Return [x, y] of the center of cell containing provided text 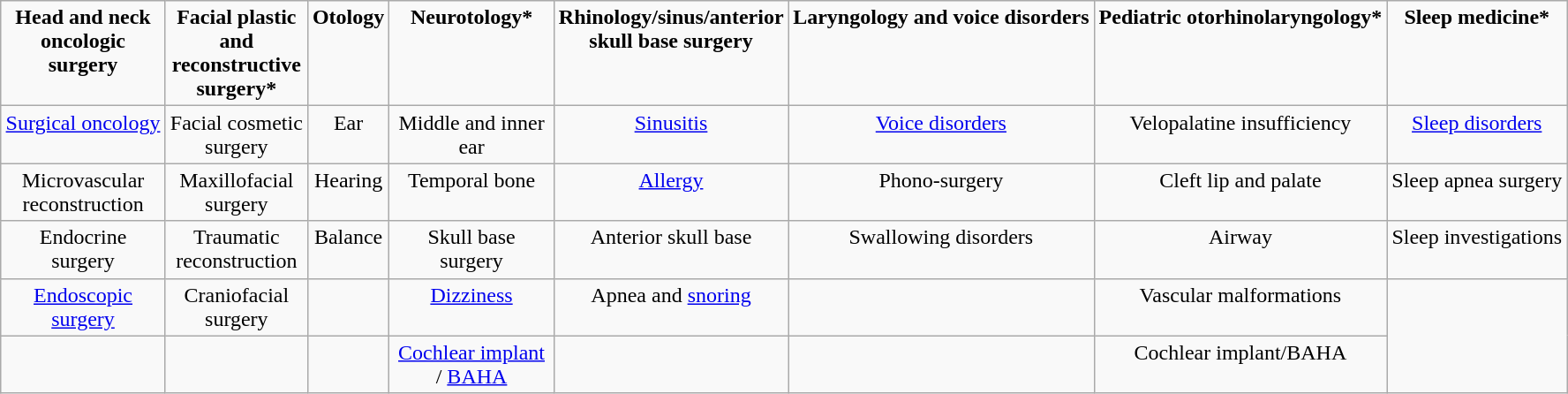
Sleep medicine* [1477, 53]
Cleft lip and palate [1240, 193]
Pediatric otorhinolaryngology* [1240, 53]
Cochlear implant/BAHA [1240, 364]
Sinusitis [671, 134]
Neurotology* [471, 53]
Apnea and snoring [671, 307]
Otology [348, 53]
Swallowing disorders [941, 249]
Hearing [348, 193]
Velopalatine insufficiency [1240, 134]
Rhinology/sinus/anterior skull base surgery [671, 53]
Surgical oncology [83, 134]
Phono-surgery [941, 193]
Traumatic reconstruction [237, 249]
Airway [1240, 249]
Skull base surgery [471, 249]
Microvascularreconstruction [83, 193]
Sleep apnea surgery [1477, 193]
Cochlear implant / BAHA [471, 364]
Facial cosmetic surgery [237, 134]
Endoscopic surgery [83, 307]
Middle and inner ear [471, 134]
Craniofacial surgery [237, 307]
Maxillofacial surgery [237, 193]
Dizziness [471, 307]
Sleep disorders [1477, 134]
Anterior skull base [671, 249]
Balance [348, 249]
Voice disorders [941, 134]
Endocrine surgery [83, 249]
Laryngology and voice disorders [941, 53]
Facial plastic and reconstructive surgery* [237, 53]
Ear [348, 134]
Allergy [671, 193]
Temporal bone [471, 193]
Sleep investigations [1477, 249]
Head and neck oncologic surgery [83, 53]
Vascular malformations [1240, 307]
